Provide the (x, y) coordinate of the cell's center where the given text is located.  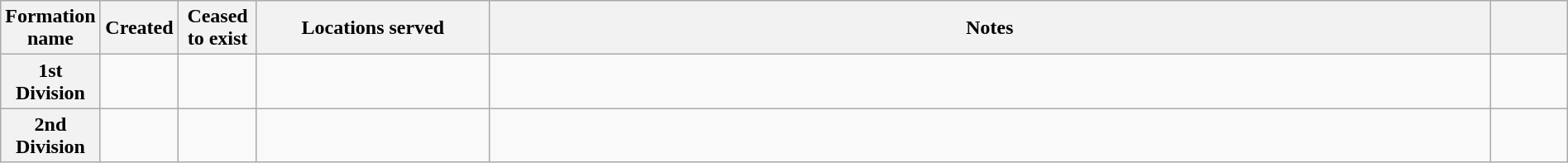
2nd Division (50, 136)
Ceased to exist (218, 28)
Formation name (50, 28)
1st Division (50, 81)
Locations served (372, 28)
Notes (989, 28)
Created (139, 28)
